Output the (X, Y) coordinate of the center of the cell containing the given text.  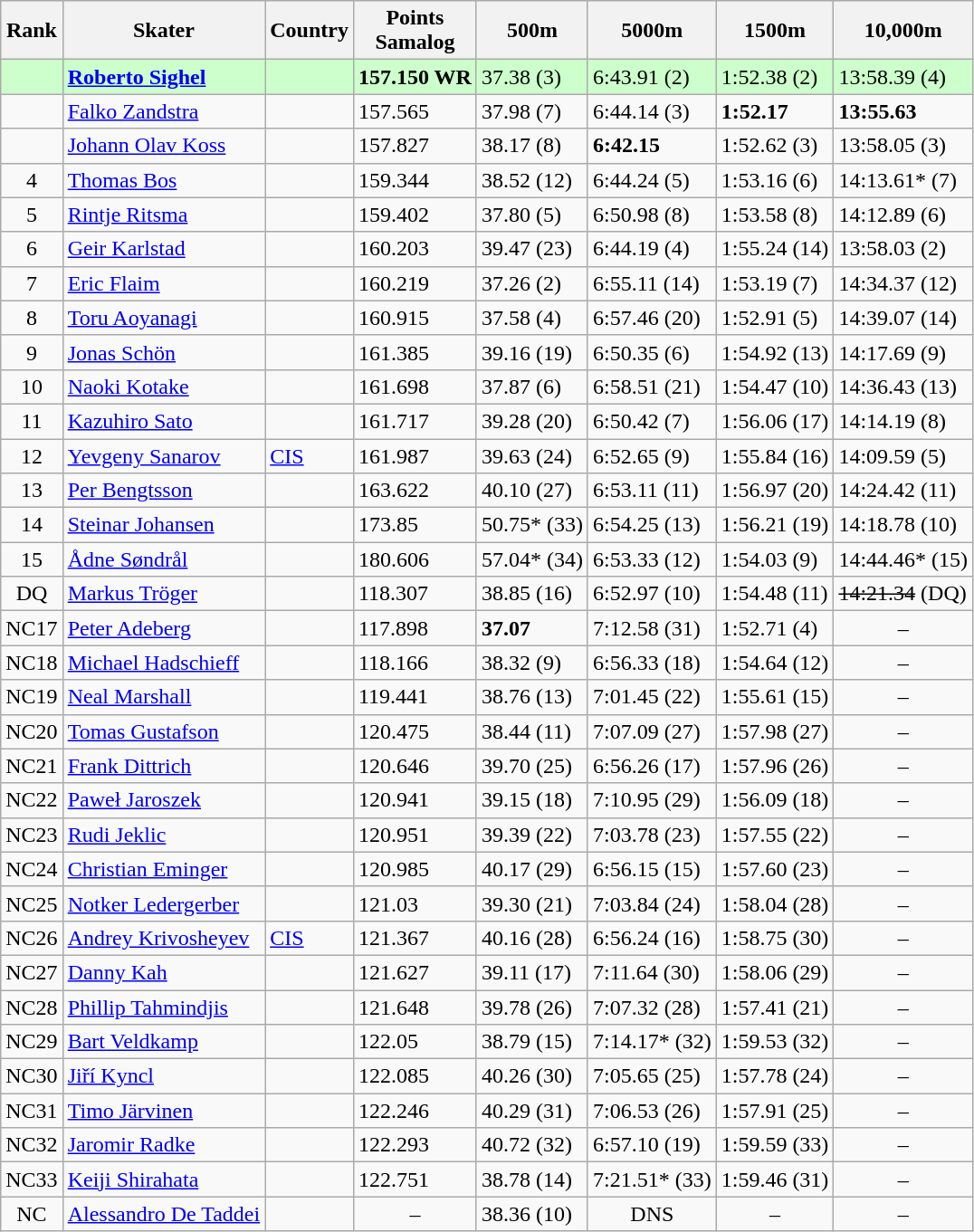
57.04* (34) (532, 559)
Rank (32, 31)
39.16 (19) (532, 352)
Paweł Jaroszek (164, 800)
159.402 (415, 215)
40.17 (29) (532, 869)
161.987 (415, 455)
14:12.89 (6) (903, 215)
13:55.63 (903, 111)
1:59.59 (33) (775, 1145)
6:55.11 (14) (652, 283)
Johann Olav Koss (164, 146)
Neal Marshall (164, 697)
6:43.91 (2) (652, 77)
500m (532, 31)
120.646 (415, 766)
Points Samalog (415, 31)
15 (32, 559)
1:52.71 (4) (775, 628)
10,000m (903, 31)
Notker Ledergerber (164, 903)
Phillip Tahmindjis (164, 1008)
14:13.61* (7) (903, 180)
NC17 (32, 628)
NC26 (32, 938)
120.475 (415, 731)
Geir Karlstad (164, 249)
118.307 (415, 594)
13:58.05 (3) (903, 146)
6:50.98 (8) (652, 215)
1:52.17 (775, 111)
Jonas Schön (164, 352)
39.15 (18) (532, 800)
6:56.24 (16) (652, 938)
6:53.33 (12) (652, 559)
14:09.59 (5) (903, 455)
6:57.10 (19) (652, 1145)
14:24.42 (11) (903, 491)
Ådne Søndrål (164, 559)
Toru Aoyanagi (164, 318)
40.10 (27) (532, 491)
38.36 (10) (532, 1214)
7:14.17* (32) (652, 1042)
1:54.03 (9) (775, 559)
14:34.37 (12) (903, 283)
37.07 (532, 628)
40.29 (31) (532, 1111)
6:56.26 (17) (652, 766)
1:52.38 (2) (775, 77)
NC21 (32, 766)
7:07.09 (27) (652, 731)
6:52.97 (10) (652, 594)
6:44.14 (3) (652, 111)
37.80 (5) (532, 215)
Jiří Kyncl (164, 1076)
1:52.62 (3) (775, 146)
6:52.65 (9) (652, 455)
14:36.43 (13) (903, 387)
38.78 (14) (532, 1179)
Markus Tröger (164, 594)
6:57.46 (20) (652, 318)
1:57.41 (21) (775, 1008)
Per Bengtsson (164, 491)
119.441 (415, 697)
38.17 (8) (532, 146)
6:53.11 (11) (652, 491)
180.606 (415, 559)
157.565 (415, 111)
Jaromir Radke (164, 1145)
39.78 (26) (532, 1008)
39.11 (17) (532, 972)
11 (32, 421)
122.751 (415, 1179)
Roberto Sighel (164, 77)
Bart Veldkamp (164, 1042)
Danny Kah (164, 972)
38.79 (15) (532, 1042)
6 (32, 249)
7:06.53 (26) (652, 1111)
DNS (652, 1214)
NC24 (32, 869)
1:59.53 (32) (775, 1042)
38.76 (13) (532, 697)
1:57.60 (23) (775, 869)
6:58.51 (21) (652, 387)
121.03 (415, 903)
NC22 (32, 800)
Rudi Jeklic (164, 835)
120.951 (415, 835)
Tomas Gustafson (164, 731)
NC19 (32, 697)
9 (32, 352)
Christian Eminger (164, 869)
Steinar Johansen (164, 525)
1:57.98 (27) (775, 731)
7:05.65 (25) (652, 1076)
1:54.92 (13) (775, 352)
1:55.24 (14) (775, 249)
Country (310, 31)
13:58.39 (4) (903, 77)
7:01.45 (22) (652, 697)
7:10.95 (29) (652, 800)
1:56.06 (17) (775, 421)
4 (32, 180)
6:44.19 (4) (652, 249)
117.898 (415, 628)
NC32 (32, 1145)
NC30 (32, 1076)
37.58 (4) (532, 318)
Frank Dittrich (164, 766)
1:52.91 (5) (775, 318)
37.38 (3) (532, 77)
Keiji Shirahata (164, 1179)
Naoki Kotake (164, 387)
7:12.58 (31) (652, 628)
6:42.15 (652, 146)
39.63 (24) (532, 455)
DQ (32, 594)
122.05 (415, 1042)
122.085 (415, 1076)
8 (32, 318)
37.87 (6) (532, 387)
121.648 (415, 1008)
1:57.96 (26) (775, 766)
39.70 (25) (532, 766)
6:56.33 (18) (652, 663)
161.698 (415, 387)
13:58.03 (2) (903, 249)
1:54.48 (11) (775, 594)
NC28 (32, 1008)
Timo Järvinen (164, 1111)
1:58.75 (30) (775, 938)
161.385 (415, 352)
NC29 (32, 1042)
122.246 (415, 1111)
6:50.42 (7) (652, 421)
14:14.19 (8) (903, 421)
39.39 (22) (532, 835)
38.85 (16) (532, 594)
7:03.84 (24) (652, 903)
122.293 (415, 1145)
7:21.51* (33) (652, 1179)
159.344 (415, 180)
7:03.78 (23) (652, 835)
Eric Flaim (164, 283)
157.827 (415, 146)
7 (32, 283)
37.98 (7) (532, 111)
1:53.19 (7) (775, 283)
Peter Adeberg (164, 628)
Andrey Krivosheyev (164, 938)
38.52 (12) (532, 180)
14 (32, 525)
39.47 (23) (532, 249)
1:58.06 (29) (775, 972)
6:50.35 (6) (652, 352)
173.85 (415, 525)
6:56.15 (15) (652, 869)
Yevgeny Sanarov (164, 455)
1:54.47 (10) (775, 387)
1:54.64 (12) (775, 663)
1500m (775, 31)
7:07.32 (28) (652, 1008)
NC31 (32, 1111)
40.26 (30) (532, 1076)
1:56.97 (20) (775, 491)
NC (32, 1214)
6:54.25 (13) (652, 525)
13 (32, 491)
10 (32, 387)
160.219 (415, 283)
14:21.34 (DQ) (903, 594)
121.627 (415, 972)
118.166 (415, 663)
1:58.04 (28) (775, 903)
120.941 (415, 800)
160.203 (415, 249)
38.44 (11) (532, 731)
NC20 (32, 731)
1:53.16 (6) (775, 180)
1:57.55 (22) (775, 835)
Alessandro De Taddei (164, 1214)
6:44.24 (5) (652, 180)
14:44.46* (15) (903, 559)
38.32 (9) (532, 663)
39.30 (21) (532, 903)
1:59.46 (31) (775, 1179)
5000m (652, 31)
161.717 (415, 421)
40.16 (28) (532, 938)
1:55.61 (15) (775, 697)
Kazuhiro Sato (164, 421)
1:56.21 (19) (775, 525)
1:57.91 (25) (775, 1111)
5 (32, 215)
NC33 (32, 1179)
Skater (164, 31)
163.622 (415, 491)
Thomas Bos (164, 180)
120.985 (415, 869)
Michael Hadschieff (164, 663)
NC23 (32, 835)
14:39.07 (14) (903, 318)
7:11.64 (30) (652, 972)
157.150 WR (415, 77)
Falko Zandstra (164, 111)
14:17.69 (9) (903, 352)
NC18 (32, 663)
NC25 (32, 903)
37.26 (2) (532, 283)
160.915 (415, 318)
Rintje Ritsma (164, 215)
14:18.78 (10) (903, 525)
NC27 (32, 972)
39.28 (20) (532, 421)
50.75* (33) (532, 525)
1:56.09 (18) (775, 800)
121.367 (415, 938)
12 (32, 455)
1:57.78 (24) (775, 1076)
1:55.84 (16) (775, 455)
40.72 (32) (532, 1145)
1:53.58 (8) (775, 215)
